Extract the (x, y) coordinate from the center of the cell holding the provided text.  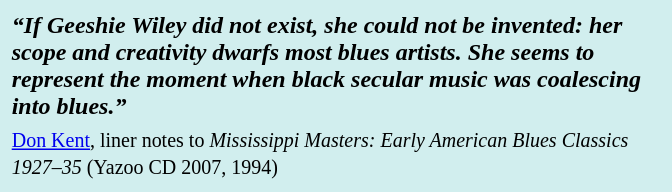
Don Kent, liner notes to Mississippi Masters: Early American Blues Classics 1927–35 (Yazoo CD 2007, 1994) (336, 152)
